Determine the [x, y] coordinate at the center of the cell enclosing the given text.  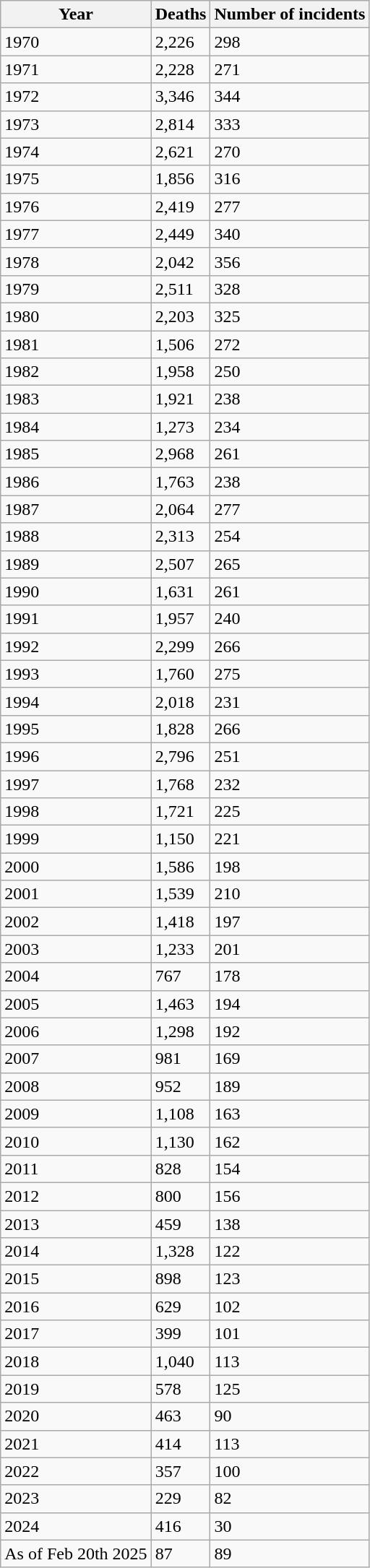
2,203 [181, 316]
298 [290, 42]
1,586 [181, 867]
356 [290, 261]
1997 [76, 784]
221 [290, 839]
2017 [76, 1334]
2,507 [181, 564]
30 [290, 1526]
416 [181, 1526]
2007 [76, 1059]
1987 [76, 509]
1978 [76, 261]
2,018 [181, 701]
1,856 [181, 179]
1,418 [181, 922]
125 [290, 1389]
2004 [76, 976]
1993 [76, 674]
1,958 [181, 372]
1994 [76, 701]
As of Feb 20th 2025 [76, 1554]
265 [290, 564]
2,313 [181, 537]
316 [290, 179]
2,814 [181, 124]
1,108 [181, 1114]
578 [181, 1389]
2024 [76, 1526]
2000 [76, 867]
2005 [76, 1004]
1975 [76, 179]
156 [290, 1196]
1980 [76, 316]
2,042 [181, 261]
1,768 [181, 784]
272 [290, 345]
229 [181, 1499]
1972 [76, 97]
2022 [76, 1471]
399 [181, 1334]
1971 [76, 69]
1,828 [181, 729]
1,921 [181, 399]
2011 [76, 1169]
1996 [76, 756]
1986 [76, 482]
250 [290, 372]
1,763 [181, 482]
1995 [76, 729]
1970 [76, 42]
201 [290, 949]
101 [290, 1334]
2,511 [181, 289]
340 [290, 234]
898 [181, 1279]
232 [290, 784]
1982 [76, 372]
2001 [76, 894]
1,957 [181, 619]
194 [290, 1004]
2,228 [181, 69]
2012 [76, 1196]
2021 [76, 1444]
225 [290, 812]
2,621 [181, 152]
1998 [76, 812]
1985 [76, 454]
1991 [76, 619]
90 [290, 1416]
1989 [76, 564]
1983 [76, 399]
2009 [76, 1114]
1,130 [181, 1141]
981 [181, 1059]
1,328 [181, 1252]
952 [181, 1086]
102 [290, 1307]
333 [290, 124]
325 [290, 316]
254 [290, 537]
2003 [76, 949]
162 [290, 1141]
2002 [76, 922]
828 [181, 1169]
1,721 [181, 812]
1,463 [181, 1004]
240 [290, 619]
1973 [76, 124]
82 [290, 1499]
197 [290, 922]
1977 [76, 234]
2,299 [181, 646]
1,233 [181, 949]
189 [290, 1086]
2016 [76, 1307]
414 [181, 1444]
1,506 [181, 345]
344 [290, 97]
1,040 [181, 1361]
138 [290, 1224]
2,449 [181, 234]
767 [181, 976]
1990 [76, 592]
1,631 [181, 592]
1,539 [181, 894]
3,346 [181, 97]
2013 [76, 1224]
463 [181, 1416]
328 [290, 289]
Year [76, 14]
122 [290, 1252]
Number of incidents [290, 14]
2015 [76, 1279]
2,419 [181, 207]
192 [290, 1031]
1,150 [181, 839]
2008 [76, 1086]
1,298 [181, 1031]
178 [290, 976]
357 [181, 1471]
1988 [76, 537]
1984 [76, 427]
1974 [76, 152]
1,760 [181, 674]
123 [290, 1279]
1999 [76, 839]
2018 [76, 1361]
169 [290, 1059]
1992 [76, 646]
629 [181, 1307]
459 [181, 1224]
1976 [76, 207]
1979 [76, 289]
87 [181, 1554]
2006 [76, 1031]
800 [181, 1196]
2010 [76, 1141]
2,968 [181, 454]
270 [290, 152]
271 [290, 69]
231 [290, 701]
210 [290, 894]
2019 [76, 1389]
234 [290, 427]
2023 [76, 1499]
2020 [76, 1416]
2,226 [181, 42]
89 [290, 1554]
Deaths [181, 14]
2,796 [181, 756]
154 [290, 1169]
1,273 [181, 427]
251 [290, 756]
163 [290, 1114]
275 [290, 674]
100 [290, 1471]
2,064 [181, 509]
1981 [76, 345]
198 [290, 867]
2014 [76, 1252]
